Provide the (X, Y) coordinate of the cell's center where the given text is located.  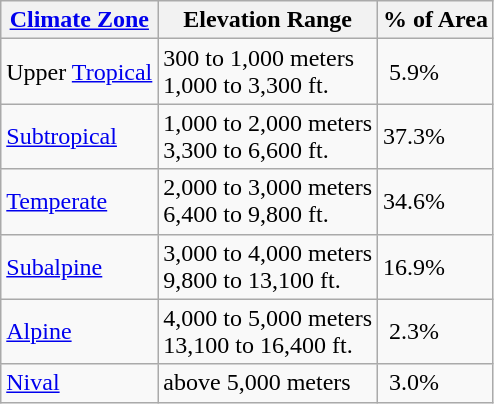
Climate Zone (80, 20)
Elevation Range (268, 20)
Subalpine (80, 266)
34.6% (436, 202)
% of Area (436, 20)
300 to 1,000 meters1,000 to 3,300 ft. (268, 72)
Alpine (80, 332)
Subtropical (80, 136)
Upper Tropical (80, 72)
above 5,000 meters (268, 383)
4,000 to 5,000 meters13,100 to 16,400 ft. (268, 332)
Nival (80, 383)
16.9% (436, 266)
3,000 to 4,000 meters9,800 to 13,100 ft. (268, 266)
2,000 to 3,000 meters6,400 to 9,800 ft. (268, 202)
2.3% (436, 332)
1,000 to 2,000 meters3,300 to 6,600 ft. (268, 136)
3.0% (436, 383)
37.3% (436, 136)
5.9% (436, 72)
Temperate (80, 202)
